Search for the cell housing the specified text and yield its [X, Y] center coordinate. 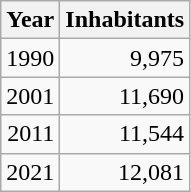
11,544 [125, 134]
9,975 [125, 58]
2001 [30, 96]
12,081 [125, 172]
2021 [30, 172]
Year [30, 20]
1990 [30, 58]
11,690 [125, 96]
2011 [30, 134]
Inhabitants [125, 20]
